Pinpoint the cell where the given text exists, returning its [X, Y] midpoint coordinate. 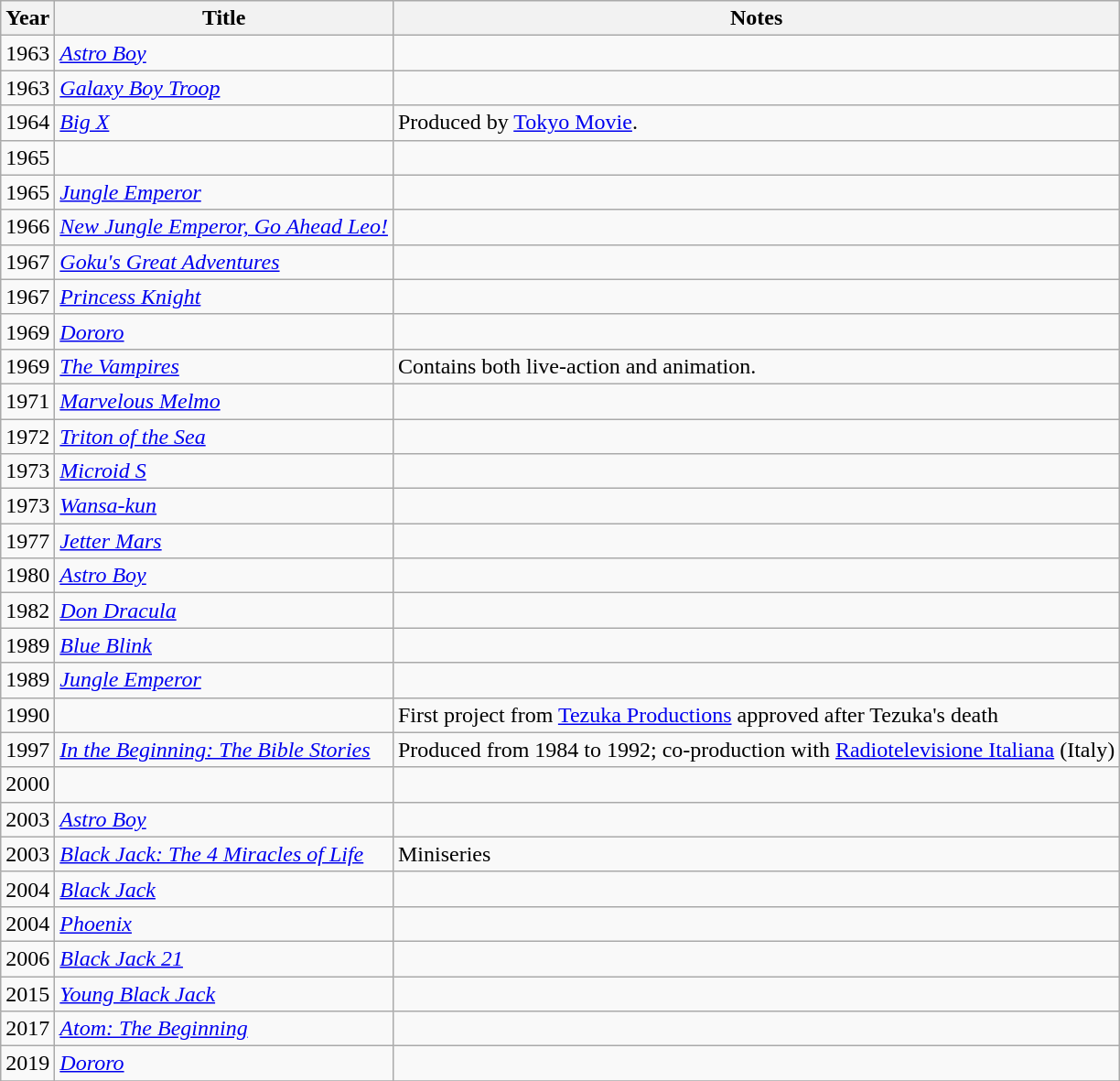
Contains both live-action and animation. [756, 366]
2015 [27, 993]
Produced by Tokyo Movie. [756, 123]
Marvelous Melmo [224, 401]
1990 [27, 715]
1980 [27, 576]
2017 [27, 1029]
1997 [27, 750]
2019 [27, 1064]
1972 [27, 437]
Black Jack 21 [224, 958]
Black Jack [224, 889]
Galaxy Boy Troop [224, 88]
1966 [27, 227]
First project from Tezuka Productions approved after Tezuka's death [756, 715]
Wansa-kun [224, 506]
Blue Blink [224, 645]
Big X [224, 123]
1977 [27, 541]
2000 [27, 784]
Atom: The Beginning [224, 1029]
Don Dracula [224, 611]
2006 [27, 958]
Miniseries [756, 854]
In the Beginning: The Bible Stories [224, 750]
1964 [27, 123]
Young Black Jack [224, 993]
New Jungle Emperor, Go Ahead Leo! [224, 227]
Jetter Mars [224, 541]
1982 [27, 611]
Triton of the Sea [224, 437]
Microid S [224, 471]
Title [224, 18]
1971 [27, 401]
Phoenix [224, 924]
Year [27, 18]
Goku's Great Adventures [224, 262]
Produced from 1984 to 1992; co-production with Radiotelevisione Italiana (Italy) [756, 750]
Notes [756, 18]
Princess Knight [224, 297]
Black Jack: The 4 Miracles of Life [224, 854]
The Vampires [224, 366]
